Determine the [x, y] coordinate at the center of the cell enclosing the given text.  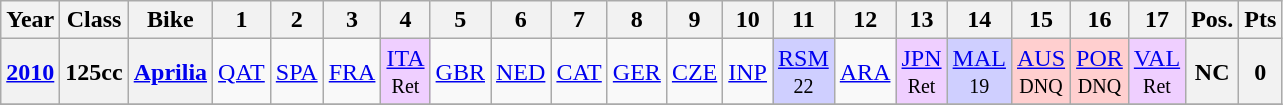
6 [520, 20]
QAT [242, 72]
Pos. [1212, 20]
7 [579, 20]
Year [30, 20]
11 [803, 20]
VALRet [1156, 72]
Class [94, 20]
5 [460, 20]
10 [748, 20]
SPA [296, 72]
12 [865, 20]
NED [520, 72]
16 [1100, 20]
2 [296, 20]
14 [979, 20]
0 [1260, 72]
CZE [694, 72]
3 [352, 20]
17 [1156, 20]
RSM22 [803, 72]
MAL19 [979, 72]
FRA [352, 72]
9 [694, 20]
INP [748, 72]
CAT [579, 72]
PORDNQ [1100, 72]
Pts [1260, 20]
Bike [170, 20]
GBR [460, 72]
NC [1212, 72]
Aprilia [170, 72]
ITARet [406, 72]
8 [636, 20]
JPNRet [922, 72]
4 [406, 20]
1 [242, 20]
125cc [94, 72]
15 [1040, 20]
13 [922, 20]
AUSDNQ [1040, 72]
ARA [865, 72]
GER [636, 72]
2010 [30, 72]
